For the text-containing cell, return its midpoint in (X, Y) coordinate format. 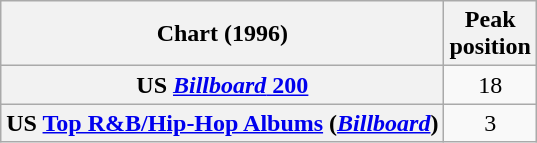
3 (490, 123)
Peakposition (490, 34)
Chart (1996) (222, 34)
18 (490, 85)
US Billboard 200 (222, 85)
US Top R&B/Hip-Hop Albums (Billboard) (222, 123)
